Search for the cell housing the specified text and yield its (X, Y) center coordinate. 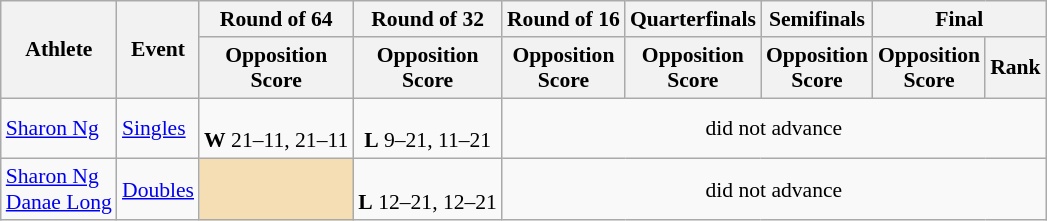
W 21–11, 21–11 (276, 128)
Rank (1016, 68)
Sharon Ng (59, 128)
Round of 32 (428, 19)
Event (158, 50)
Round of 16 (564, 19)
L 12–21, 12–21 (428, 190)
L 9–21, 11–21 (428, 128)
Semifinals (817, 19)
Athlete (59, 50)
Round of 64 (276, 19)
Quarterfinals (693, 19)
Final (960, 19)
Doubles (158, 190)
Singles (158, 128)
Sharon Ng Danae Long (59, 190)
